Extract the (X, Y) coordinate from the center of the cell holding the provided text.  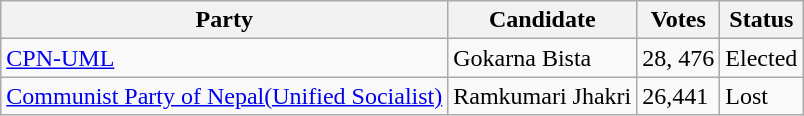
28, 476 (678, 58)
Votes (678, 20)
Elected (762, 58)
Ramkumari Jhakri (542, 96)
26,441 (678, 96)
Lost (762, 96)
Party (224, 20)
Candidate (542, 20)
Status (762, 20)
Gokarna Bista (542, 58)
Communist Party of Nepal(Unified Socialist) (224, 96)
CPN-UML (224, 58)
